For the text-containing cell, return its midpoint in (x, y) coordinate format. 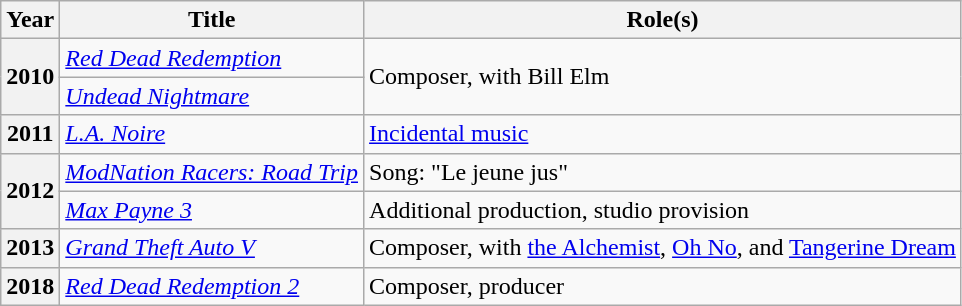
Undead Nightmare (212, 96)
Grand Theft Auto V (212, 248)
2010 (30, 77)
2012 (30, 191)
Additional production, studio provision (663, 210)
2013 (30, 248)
Red Dead Redemption (212, 58)
Song: "Le jeune jus" (663, 172)
ModNation Racers: Road Trip (212, 172)
Title (212, 20)
2011 (30, 134)
Red Dead Redemption 2 (212, 286)
L.A. Noire (212, 134)
2018 (30, 286)
Incidental music (663, 134)
Year (30, 20)
Composer, with Bill Elm (663, 77)
Max Payne 3 (212, 210)
Composer, with the Alchemist, Oh No, and Tangerine Dream (663, 248)
Role(s) (663, 20)
Composer, producer (663, 286)
